From the cell containing the given text, extract its center point as (x, y) coordinate. 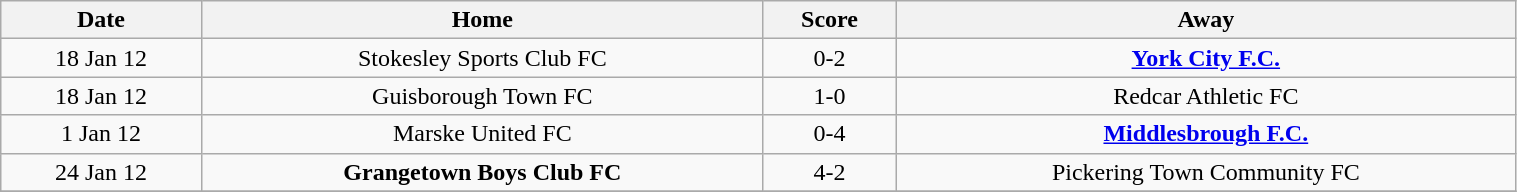
Grangetown Boys Club FC (482, 172)
Middlesbrough F.C. (1206, 134)
York City F.C. (1206, 58)
1-0 (829, 96)
Marske United FC (482, 134)
0-2 (829, 58)
4-2 (829, 172)
0-4 (829, 134)
Stokesley Sports Club FC (482, 58)
Pickering Town Community FC (1206, 172)
1 Jan 12 (101, 134)
Redcar Athletic FC (1206, 96)
Score (829, 20)
Guisborough Town FC (482, 96)
24 Jan 12 (101, 172)
Away (1206, 20)
Date (101, 20)
Home (482, 20)
